Extract the [X, Y] coordinate from the center of the cell holding the provided text.  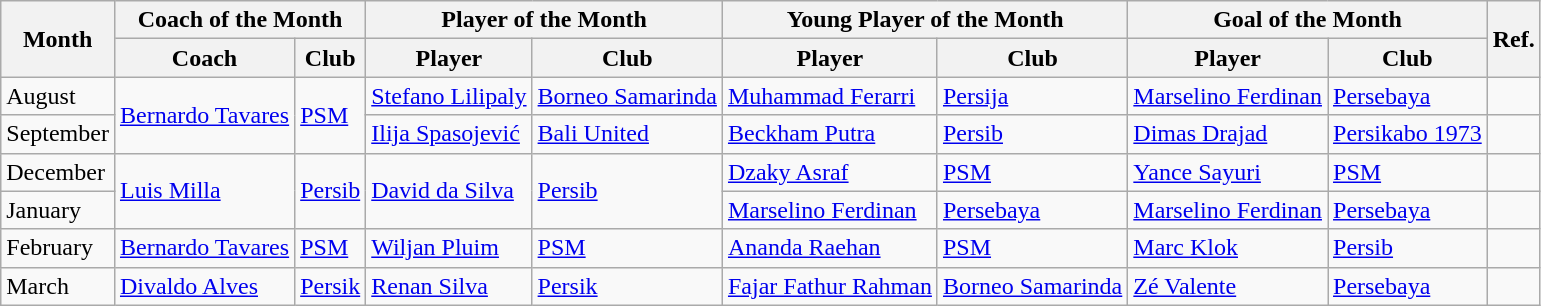
Coach of the Month [240, 20]
Beckham Putra [830, 134]
Dzaky Asraf [830, 172]
December [58, 172]
March [58, 286]
Young Player of the Month [924, 20]
David da Silva [449, 191]
Coach [204, 58]
Fajar Fathur Rahman [830, 286]
February [58, 248]
Marc Klok [1228, 248]
January [58, 210]
Zé Valente [1228, 286]
Luis Milla [204, 191]
Muhammad Ferarri [830, 96]
Month [58, 39]
Dimas Drajad [1228, 134]
Renan Silva [449, 286]
Ref. [1514, 39]
Goal of the Month [1308, 20]
September [58, 134]
Wiljan Pluim [449, 248]
Persikabo 1973 [1408, 134]
Divaldo Alves [204, 286]
August [58, 96]
Ilija Spasojević [449, 134]
Persija [1032, 96]
Yance Sayuri [1228, 172]
Player of the Month [544, 20]
Stefano Lilipaly [449, 96]
Ananda Raehan [830, 248]
Bali United [627, 134]
